Pinpoint the cell where the given text exists, returning its (x, y) midpoint coordinate. 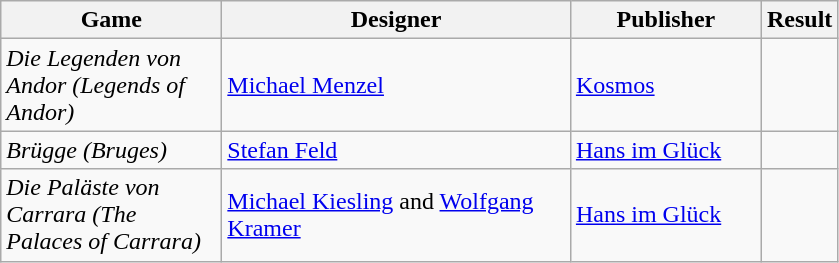
Designer (396, 20)
Michael Menzel (396, 85)
Die Legenden von Andor (Legends of Andor) (112, 85)
Michael Kiesling and Wolfgang Kramer (396, 215)
Result (799, 20)
Publisher (666, 20)
Die Paläste von Carrara (The Palaces of Carrara) (112, 215)
Game (112, 20)
Kosmos (666, 85)
Stefan Feld (396, 150)
Brügge (Bruges) (112, 150)
